Find where the given text appears and provide that cell's center as (x, y) coordinate. 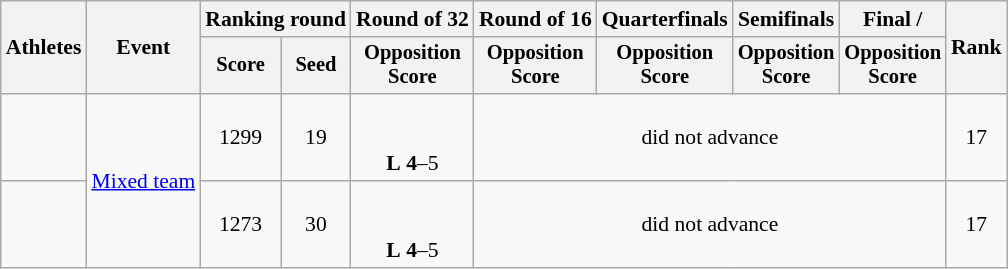
Quarterfinals (665, 19)
Mixed team (143, 180)
Event (143, 48)
Semifinals (786, 19)
1273 (240, 224)
1299 (240, 138)
Ranking round (276, 19)
Rank (976, 48)
Athletes (44, 48)
Final / (892, 19)
19 (316, 138)
Score (240, 66)
Seed (316, 66)
Round of 32 (412, 19)
30 (316, 224)
Round of 16 (536, 19)
